From the cell containing the given text, extract its center point as (x, y) coordinate. 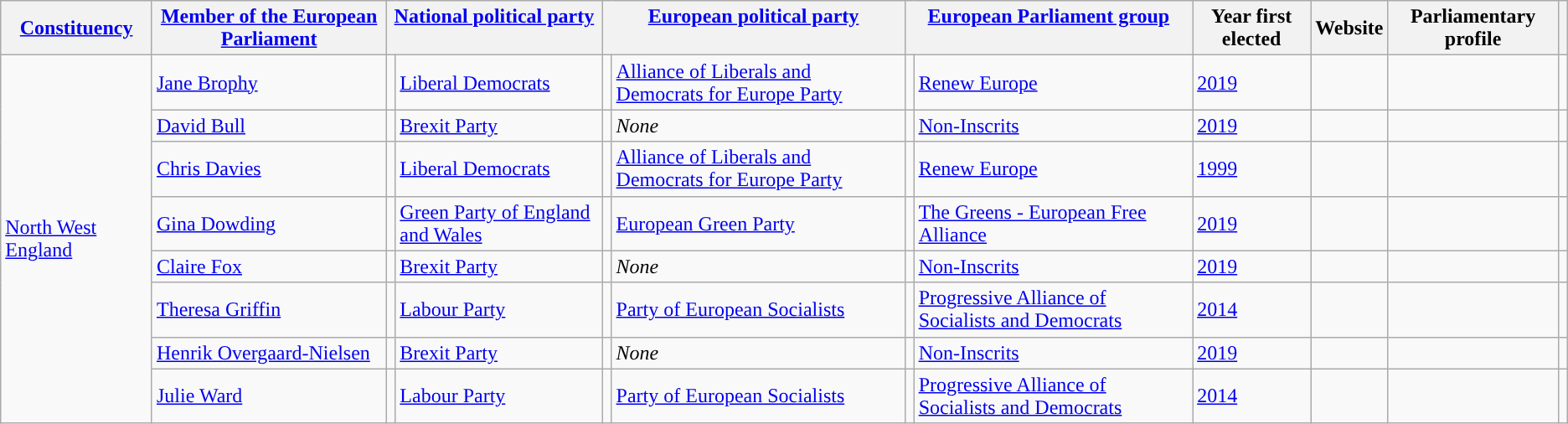
The Greens - European Free Alliance (1053, 223)
Theresa Griffin (268, 310)
Member of the European Parliament (268, 28)
Gina Dowding (268, 223)
Constituency (77, 28)
European political party (754, 28)
National political party (494, 28)
Julie Ward (268, 396)
Jane Brophy (268, 82)
European Green Party (758, 223)
Chris Davies (268, 169)
Parliamentary profile (1473, 28)
1999 (1251, 169)
Website (1349, 28)
Green Party of England and Wales (499, 223)
Claire Fox (268, 266)
David Bull (268, 126)
North West England (77, 240)
Henrik Overgaard-Nielsen (268, 353)
European Parliament group (1049, 28)
Year first elected (1251, 28)
